Locate the cell with the specified text and output its (x, y) center coordinate. 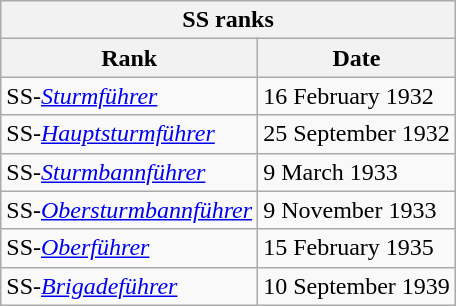
SS ranks (228, 20)
Rank (130, 58)
9 March 1933 (357, 172)
15 February 1935 (357, 248)
SS-Brigadeführer (130, 286)
Date (357, 58)
10 September 1939 (357, 286)
9 November 1933 (357, 210)
25 September 1932 (357, 134)
SS-Sturmbannführer (130, 172)
SS-Sturmführer (130, 96)
SS-Hauptsturmführer (130, 134)
SS-Oberführer (130, 248)
16 February 1932 (357, 96)
SS-Obersturmbannführer (130, 210)
